Identify which cell holds the provided text, then report its [X, Y] central coordinate. 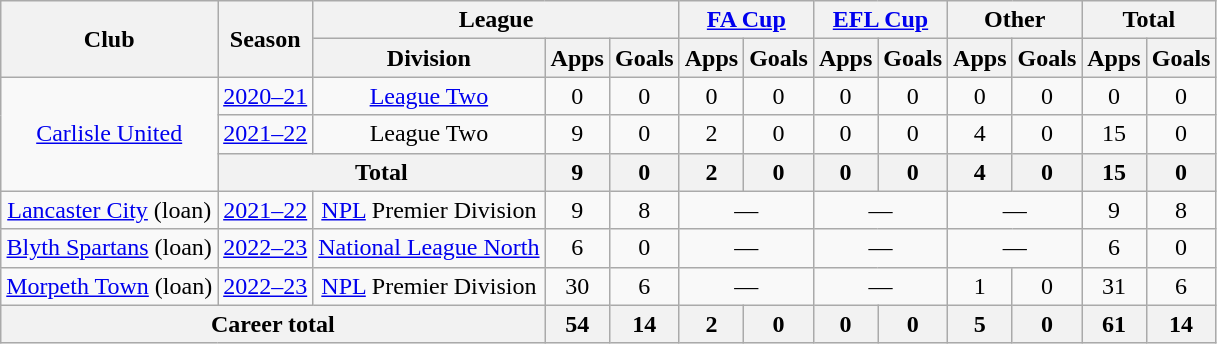
54 [577, 324]
1 [980, 286]
EFL Cup [880, 20]
National League North [429, 248]
FA Cup [746, 20]
Blyth Spartans (loan) [110, 248]
Season [266, 39]
30 [577, 286]
2020–21 [266, 96]
Career total [273, 324]
31 [1114, 286]
Lancaster City (loan) [110, 210]
61 [1114, 324]
Carlisle United [110, 134]
Morpeth Town (loan) [110, 286]
Club [110, 39]
5 [980, 324]
Division [429, 58]
Other [1015, 20]
League [496, 20]
